Return (X, Y) of the center of cell containing provided text 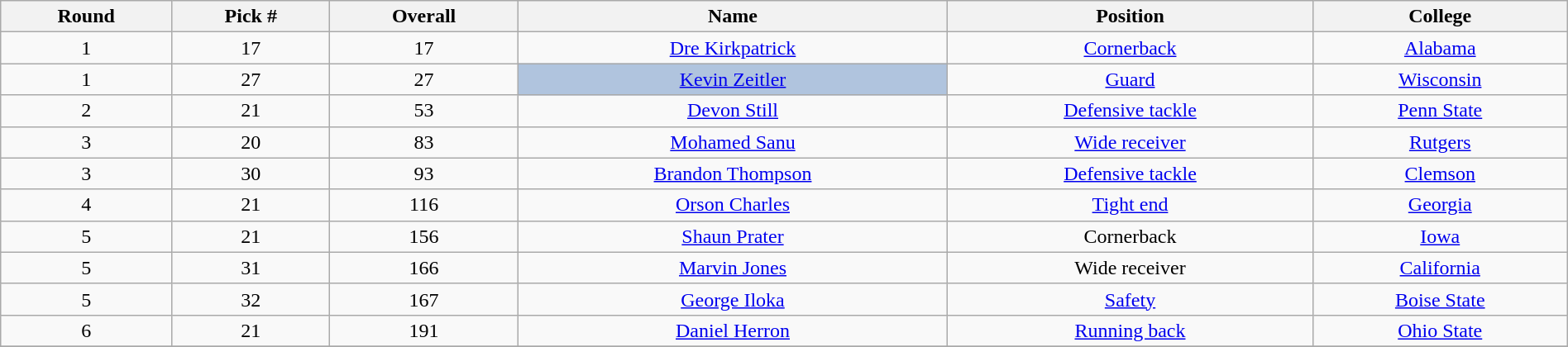
Marvin Jones (733, 268)
Shaun Prater (733, 236)
Clemson (1440, 173)
College (1440, 17)
Safety (1131, 299)
Rutgers (1440, 142)
Alabama (1440, 48)
California (1440, 268)
Devon Still (733, 111)
53 (423, 111)
116 (423, 205)
Round (86, 17)
Orson Charles (733, 205)
Running back (1131, 330)
156 (423, 236)
Iowa (1440, 236)
Overall (423, 17)
20 (251, 142)
Daniel Herron (733, 330)
Guard (1131, 79)
2 (86, 111)
191 (423, 330)
Georgia (1440, 205)
167 (423, 299)
93 (423, 173)
4 (86, 205)
Ohio State (1440, 330)
Penn State (1440, 111)
83 (423, 142)
Name (733, 17)
30 (251, 173)
Wisconsin (1440, 79)
Brandon Thompson (733, 173)
31 (251, 268)
Tight end (1131, 205)
Boise State (1440, 299)
166 (423, 268)
Position (1131, 17)
32 (251, 299)
Kevin Zeitler (733, 79)
Pick # (251, 17)
George Iloka (733, 299)
Mohamed Sanu (733, 142)
Dre Kirkpatrick (733, 48)
6 (86, 330)
